Provide the [X, Y] coordinate of the cell's center where the given text is located.  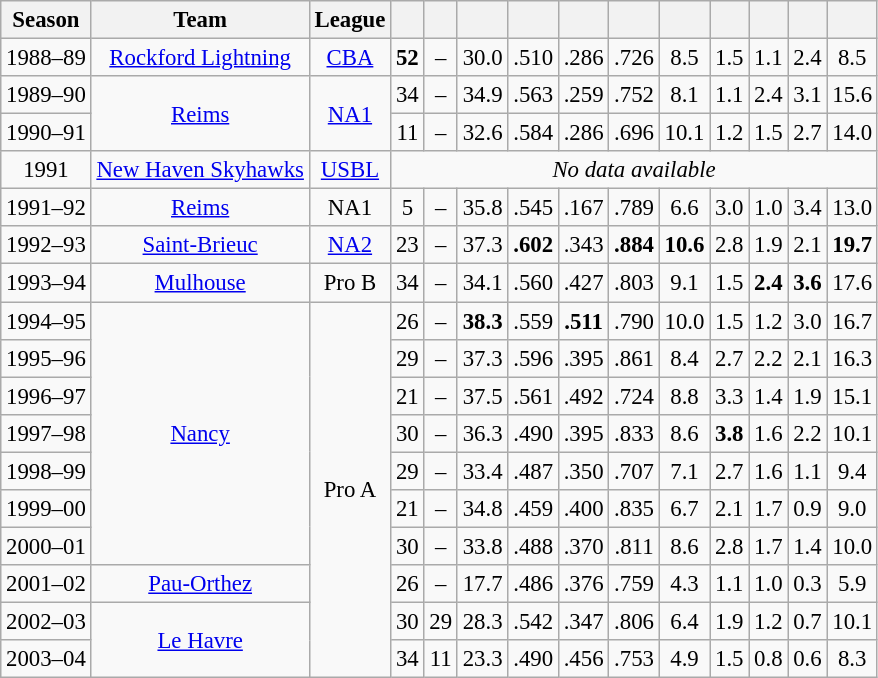
.563 [533, 95]
No data available [634, 170]
15.1 [852, 396]
Season [46, 20]
3.6 [808, 283]
.542 [533, 621]
23 [408, 245]
38.3 [482, 321]
.370 [583, 546]
.427 [583, 283]
3.1 [808, 95]
52 [408, 58]
.486 [533, 584]
1991–92 [46, 208]
.560 [533, 283]
.602 [533, 245]
5 [408, 208]
37.5 [482, 396]
0.7 [808, 621]
15.6 [852, 95]
.259 [583, 95]
3.8 [730, 433]
1998–99 [46, 471]
.833 [634, 433]
1988–89 [46, 58]
.861 [634, 358]
0.9 [808, 509]
4.9 [684, 659]
.803 [634, 283]
1989–90 [46, 95]
36.3 [482, 433]
Pau-Orthez [200, 584]
.511 [583, 321]
.806 [634, 621]
2000–01 [46, 546]
16.7 [852, 321]
14.0 [852, 133]
Pro B [350, 283]
9.0 [852, 509]
.724 [634, 396]
1991 [46, 170]
.167 [583, 208]
Mulhouse [200, 283]
30.0 [482, 58]
.488 [533, 546]
9.4 [852, 471]
.456 [583, 659]
13.0 [852, 208]
.789 [634, 208]
Nancy [200, 434]
0.3 [808, 584]
.400 [583, 509]
.347 [583, 621]
0.8 [768, 659]
35.8 [482, 208]
1999–00 [46, 509]
.884 [634, 245]
USBL [350, 170]
.752 [634, 95]
34.8 [482, 509]
CBA [350, 58]
16.3 [852, 358]
34.1 [482, 283]
3.4 [808, 208]
1997–98 [46, 433]
17.7 [482, 584]
8.3 [852, 659]
34.9 [482, 95]
6.6 [684, 208]
7.1 [684, 471]
Le Havre [200, 640]
1993–94 [46, 283]
1994–95 [46, 321]
2003–04 [46, 659]
32.6 [482, 133]
1996–97 [46, 396]
2002–03 [46, 621]
6.7 [684, 509]
8.4 [684, 358]
.596 [533, 358]
1992–93 [46, 245]
.811 [634, 546]
.376 [583, 584]
0.6 [808, 659]
6.4 [684, 621]
.350 [583, 471]
.759 [634, 584]
.696 [634, 133]
19.7 [852, 245]
NA2 [350, 245]
1990–91 [46, 133]
.835 [634, 509]
10.6 [684, 245]
.790 [634, 321]
League [350, 20]
8.8 [684, 396]
1995–96 [46, 358]
.559 [533, 321]
17.6 [852, 283]
23.3 [482, 659]
.753 [634, 659]
.584 [533, 133]
2001–02 [46, 584]
Pro A [350, 490]
.492 [583, 396]
8.1 [684, 95]
.487 [533, 471]
.545 [533, 208]
New Haven Skyhawks [200, 170]
33.4 [482, 471]
.561 [533, 396]
28.3 [482, 621]
.459 [533, 509]
9.1 [684, 283]
33.8 [482, 546]
.707 [634, 471]
.510 [533, 58]
5.9 [852, 584]
Rockford Lightning [200, 58]
4.3 [684, 584]
Saint-Brieuc [200, 245]
.726 [634, 58]
.343 [583, 245]
Team [200, 20]
3.3 [730, 396]
